Scan for the cell matching the given text and deliver its [x, y] coordinate at center. 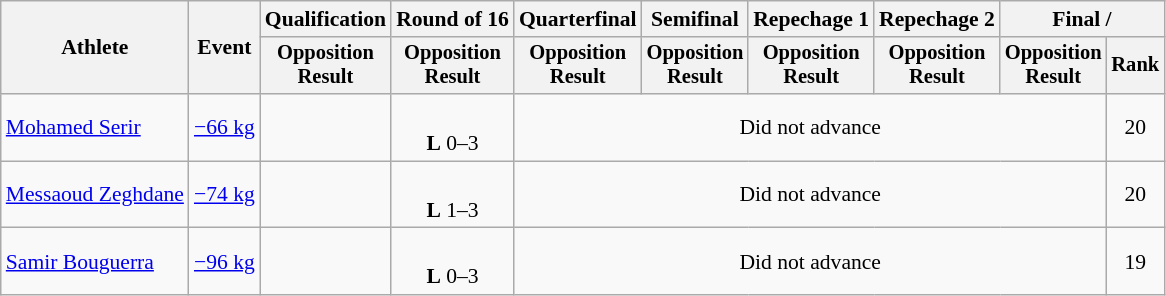
Samir Bouguerra [95, 262]
Event [224, 48]
Athlete [95, 48]
Semifinal [696, 19]
Rank [1135, 66]
Messaoud Zeghdane [95, 194]
−66 kg [224, 128]
Repechage 1 [811, 19]
−96 kg [224, 262]
−74 kg [224, 194]
Repechage 2 [937, 19]
Quarterfinal [578, 19]
Final / [1082, 19]
Round of 16 [452, 19]
Qualification [326, 19]
L 1–3 [452, 194]
19 [1135, 262]
Mohamed Serir [95, 128]
